For the text-containing cell, return its midpoint in [X, Y] coordinate format. 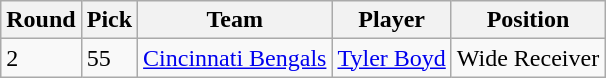
2 [41, 58]
Cincinnati Bengals [235, 58]
Position [528, 20]
Pick [109, 20]
Player [392, 20]
55 [109, 58]
Round [41, 20]
Tyler Boyd [392, 58]
Wide Receiver [528, 58]
Team [235, 20]
